Locate the cell with the specified text and output its (x, y) center coordinate. 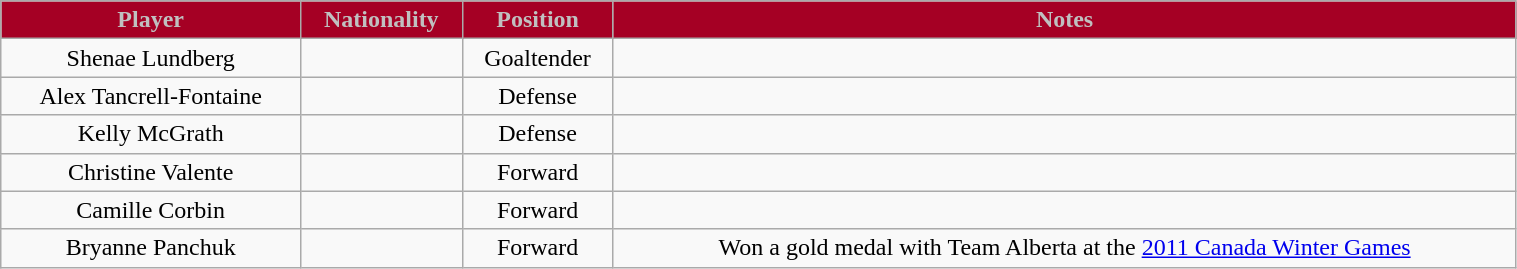
Won a gold medal with Team Alberta at the 2011 Canada Winter Games (1064, 248)
Notes (1064, 20)
Player (151, 20)
Camille Corbin (151, 210)
Nationality (382, 20)
Goaltender (538, 58)
Kelly McGrath (151, 134)
Position (538, 20)
Alex Tancrell-Fontaine (151, 96)
Christine Valente (151, 172)
Shenae Lundberg (151, 58)
Bryanne Panchuk (151, 248)
